Extract the (X, Y) coordinate from the center of the cell holding the provided text.  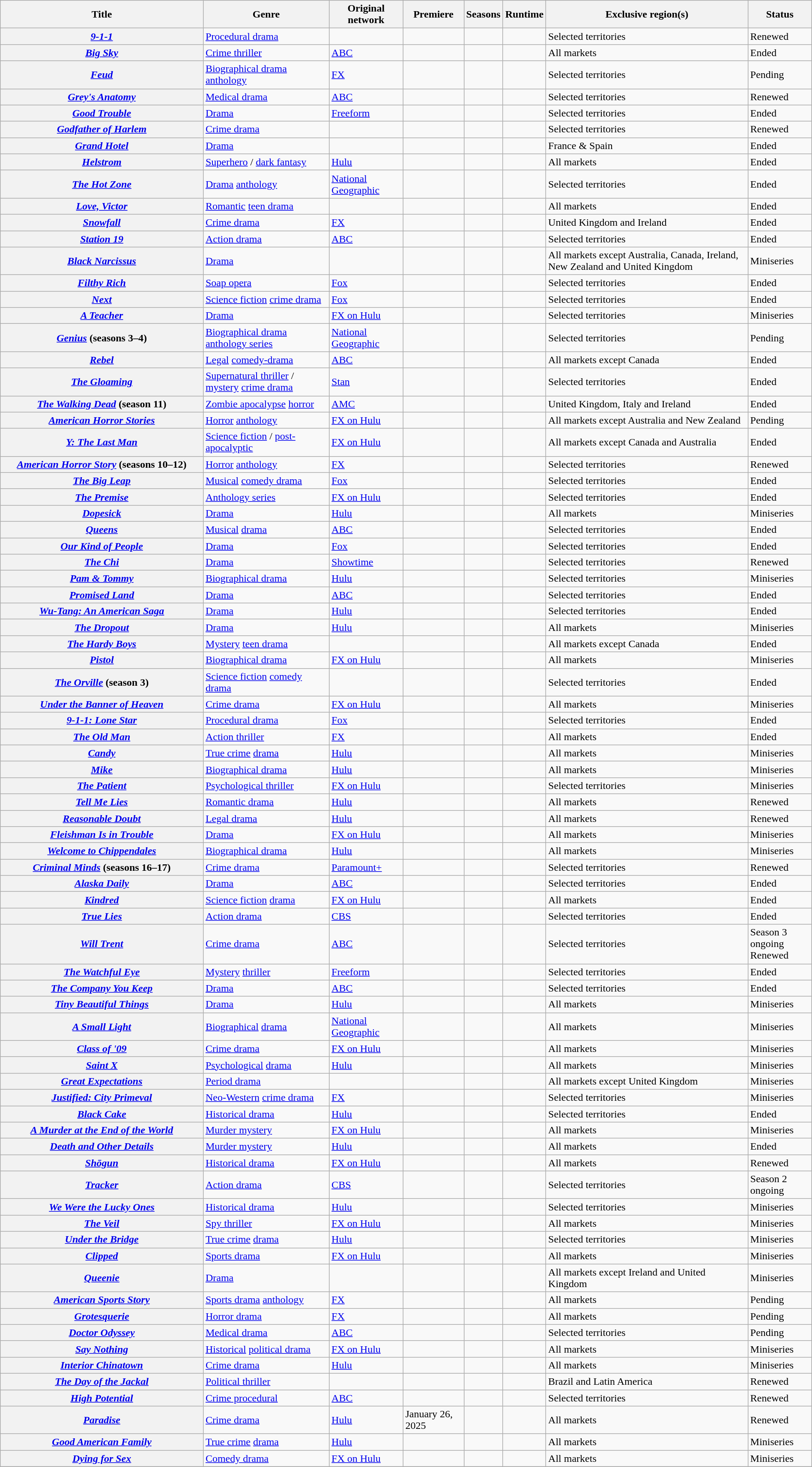
Good American Family (102, 1442)
Neo-Western crime drama (266, 1097)
Crime procedural (266, 1398)
Our Kind of People (102, 546)
Title (102, 15)
All markets except Canada and Australia (647, 442)
Stan (366, 382)
We Were the Lucky Ones (102, 1207)
Black Cake (102, 1114)
Biographical drama anthology series (266, 338)
Sports drama (266, 1256)
United Kingdom, Italy and Ireland (647, 404)
Season 3 ongoingRenewed (779, 944)
Tiny Beautiful Things (102, 1004)
Science fiction / post-apocalyptic (266, 442)
The Veil (102, 1223)
9-1-1: Lone Star (102, 720)
The Patient (102, 786)
Mystery teen drama (266, 644)
Genre (266, 15)
Superhero / dark fantasy (266, 162)
Supernatural thriller / mystery crime drama (266, 382)
Zombie apocalypse horror (266, 404)
Exclusive region(s) (647, 15)
Pam & Tommy (102, 579)
The Walking Dead (season 11) (102, 404)
Musical drama (266, 529)
Anthology series (266, 497)
Seasons (483, 15)
Genius (seasons 3–4) (102, 338)
Filthy Rich (102, 283)
Kindred (102, 900)
American Horror Story (seasons 10–12) (102, 464)
Showtime (366, 562)
Mike (102, 769)
Science fiction comedy drama (266, 682)
Love, Victor (102, 206)
Season 2 ongoing (779, 1185)
All markets except Australia, Canada, Ireland, New Zealand and United Kingdom (647, 261)
Paradise (102, 1420)
American Horror Stories (102, 420)
The Old Man (102, 737)
Legal drama (266, 819)
Godfather of Harlem (102, 129)
Sports drama anthology (266, 1300)
Dopesick (102, 513)
The Gloaming (102, 382)
True Lies (102, 916)
Brazil and Latin America (647, 1381)
Political thriller (266, 1381)
Criminal Minds (seasons 16–17) (102, 867)
Mystery thriller (266, 972)
Psychological drama (266, 1065)
A Small Light (102, 1026)
All markets except Ireland and United Kingdom (647, 1278)
Musical comedy drama (266, 481)
The Company You Keep (102, 988)
Feud (102, 75)
Helstrom (102, 162)
All markets except Australia and New Zealand (647, 420)
The Chi (102, 562)
Justified: City Primeval (102, 1097)
Premiere (433, 15)
Original network (366, 15)
Class of '09 (102, 1049)
Welcome to Chippendales (102, 851)
Science fiction drama (266, 900)
Reasonable Doubt (102, 819)
Spy thriller (266, 1223)
January 26, 2025 (433, 1420)
Psychological thriller (266, 786)
Rebel (102, 360)
Great Expectations (102, 1081)
The Big Leap (102, 481)
Pistol (102, 660)
Period drama (266, 1081)
Dying for Sex (102, 1458)
Saint X (102, 1065)
The Premise (102, 497)
Historical political drama (266, 1349)
Biographical drama anthology (266, 75)
Soap opera (266, 283)
Crime thriller (266, 53)
France & Spain (647, 146)
Queenie (102, 1278)
United Kingdom and Ireland (647, 222)
Romantic teen drama (266, 206)
The Hot Zone (102, 184)
American Sports Story (102, 1300)
Tell Me Lies (102, 802)
Horror drama (266, 1316)
Drama anthology (266, 184)
Wu-Tang: An American Saga (102, 611)
Action thriller (266, 737)
Paramount+ (366, 867)
Grand Hotel (102, 146)
Doctor Odyssey (102, 1333)
Tracker (102, 1185)
Alaska Daily (102, 884)
Promised Land (102, 595)
A Murder at the End of the World (102, 1130)
9-1-1 (102, 36)
Fleishman Is in Trouble (102, 835)
Will Trent (102, 944)
The Hardy Boys (102, 644)
Shōgun (102, 1163)
Death and Other Details (102, 1147)
The Day of the Jackal (102, 1381)
Status (779, 15)
The Watchful Eye (102, 972)
A Teacher (102, 316)
Black Narcissus (102, 261)
Under the Bridge (102, 1240)
Romantic drama (266, 802)
Runtime (524, 15)
Snowfall (102, 222)
Science fiction crime drama (266, 299)
Y: The Last Man (102, 442)
Big Sky (102, 53)
Interior Chinatown (102, 1365)
AMC (366, 404)
Under the Banner of Heaven (102, 704)
Next (102, 299)
Candy (102, 753)
Clipped (102, 1256)
The Dropout (102, 627)
Legal comedy-drama (266, 360)
The Orville (season 3) (102, 682)
Say Nothing (102, 1349)
Grotesquerie (102, 1316)
Station 19 (102, 239)
Good Trouble (102, 113)
Comedy drama (266, 1458)
High Potential (102, 1398)
All markets except United Kingdom (647, 1081)
Queens (102, 529)
Grey's Anatomy (102, 97)
